Provide the (X, Y) coordinate of the cell's center where the given text is located.  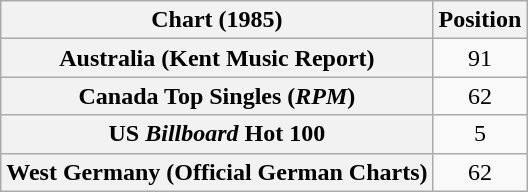
Position (480, 20)
Australia (Kent Music Report) (217, 58)
91 (480, 58)
US Billboard Hot 100 (217, 134)
5 (480, 134)
West Germany (Official German Charts) (217, 172)
Canada Top Singles (RPM) (217, 96)
Chart (1985) (217, 20)
